Detect which cell encompasses the target text, then output its (x, y) center coordinate. 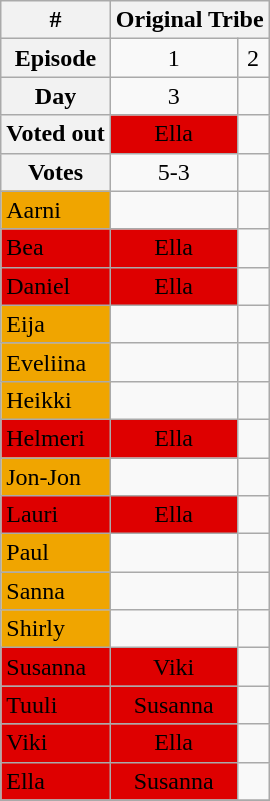
3 (174, 96)
Shirly (56, 629)
Voted out (56, 134)
Day (56, 96)
Paul (56, 553)
Bea (56, 248)
Daniel (56, 286)
Sanna (56, 591)
# (56, 20)
Votes (56, 172)
Heikki (56, 400)
Original Tribe (190, 20)
Aarni (56, 210)
Eija (56, 324)
Eveliina (56, 362)
Helmeri (56, 438)
Episode (56, 58)
2 (253, 58)
5-3 (174, 172)
1 (174, 58)
Lauri (56, 515)
Tuuli (56, 705)
Jon-Jon (56, 477)
